Pinpoint the cell where the given text exists, returning its (X, Y) midpoint coordinate. 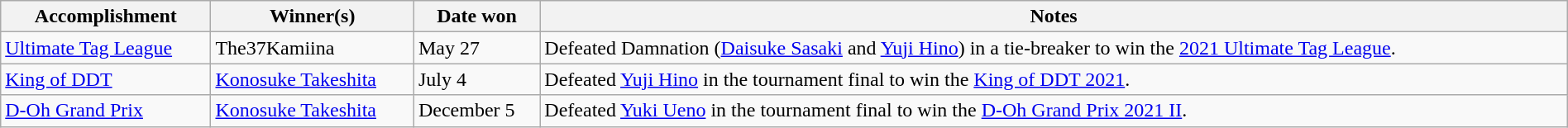
Ultimate Tag League (106, 48)
D-Oh Grand Prix (106, 111)
July 4 (476, 79)
Accomplishment (106, 17)
Date won (476, 17)
Defeated Yuki Ueno in the tournament final to win the D-Oh Grand Prix 2021 II. (1054, 111)
Defeated Yuji Hino in the tournament final to win the King of DDT 2021. (1054, 79)
King of DDT (106, 79)
The37Kamiina (313, 48)
Defeated Damnation (Daisuke Sasaki and Yuji Hino) in a tie-breaker to win the 2021 Ultimate Tag League. (1054, 48)
December 5 (476, 111)
Winner(s) (313, 17)
Notes (1054, 17)
May 27 (476, 48)
